Scan for the cell matching the given text and deliver its [x, y] coordinate at center. 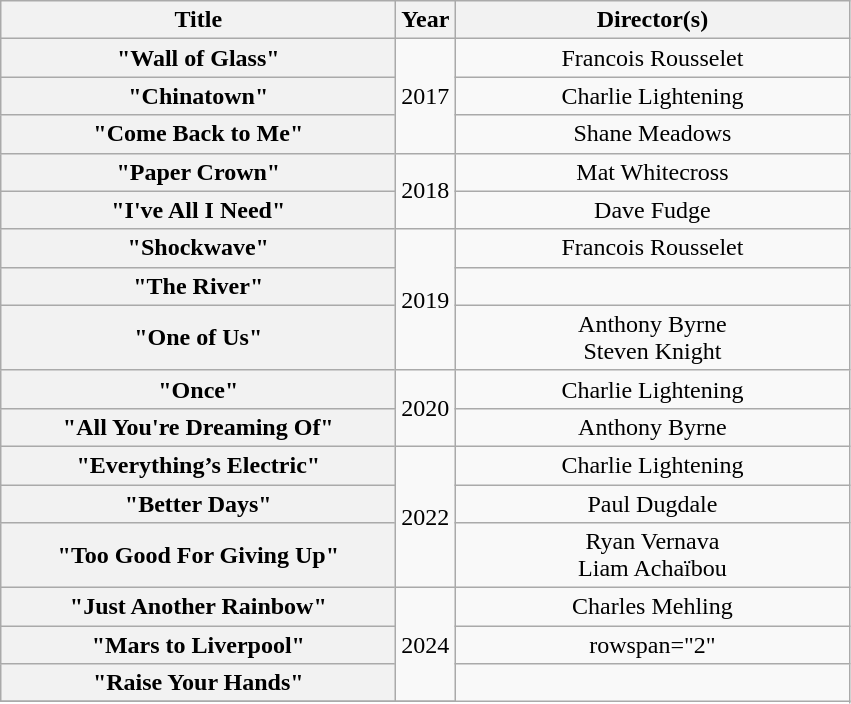
"Come Back to Me" [198, 134]
"Paper Crown" [198, 172]
Dave Fudge [652, 210]
Shane Meadows [652, 134]
2020 [426, 408]
Director(s) [652, 20]
"Mars to Liverpool" [198, 645]
"Too Good For Giving Up" [198, 556]
Year [426, 20]
"I've All I Need" [198, 210]
Ryan Vernava Liam Achaïbou [652, 556]
Anthony Byrne Steven Knight [652, 338]
"Once" [198, 389]
"The River" [198, 286]
"All You're Dreaming Of" [198, 427]
"Shockwave" [198, 248]
rowspan="2" [652, 645]
Mat Whitecross [652, 172]
2018 [426, 191]
2024 [426, 645]
Title [198, 20]
"Wall of Glass" [198, 58]
"Raise Your Hands" [198, 683]
2022 [426, 516]
"Just Another Rainbow" [198, 607]
2019 [426, 300]
Anthony Byrne [652, 427]
"Better Days" [198, 503]
Charles Mehling [652, 607]
Paul Dugdale [652, 503]
"One of Us" [198, 338]
"Chinatown" [198, 96]
2017 [426, 96]
"Everything’s Electric" [198, 465]
